Output the [X, Y] coordinate of the center of the cell containing the given text.  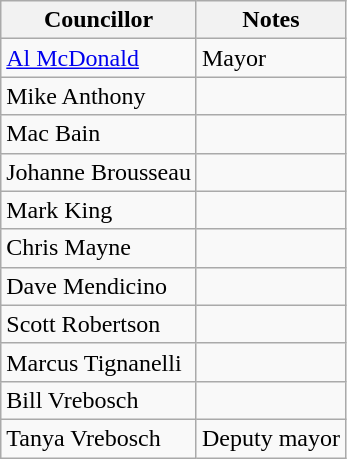
Notes [270, 20]
Johanne Brousseau [99, 172]
Chris Mayne [99, 248]
Mayor [270, 58]
Al McDonald [99, 58]
Tanya Vrebosch [99, 438]
Mike Anthony [99, 96]
Mark King [99, 210]
Mac Bain [99, 134]
Dave Mendicino [99, 286]
Scott Robertson [99, 324]
Councillor [99, 20]
Bill Vrebosch [99, 400]
Marcus Tignanelli [99, 362]
Deputy mayor [270, 438]
